Search for the cell housing the specified text and yield its [x, y] center coordinate. 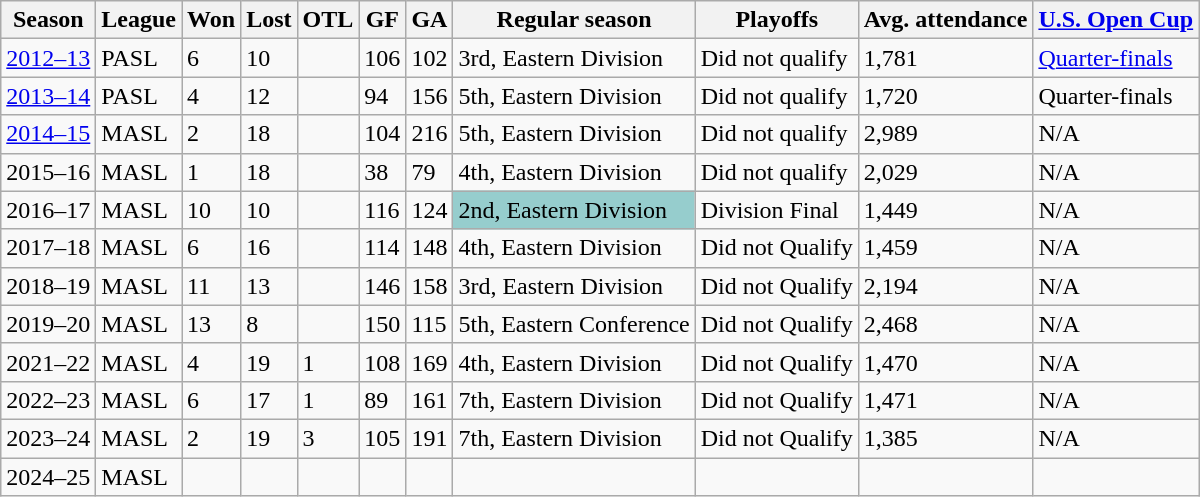
16 [269, 248]
89 [382, 400]
11 [212, 286]
3 [328, 438]
161 [430, 400]
106 [382, 58]
2,029 [946, 172]
102 [430, 58]
1,720 [946, 96]
148 [430, 248]
2,989 [946, 134]
12 [269, 96]
Won [212, 20]
Division Final [776, 210]
2024–25 [48, 477]
158 [430, 286]
156 [430, 96]
8 [269, 324]
2015–16 [48, 172]
2013–14 [48, 96]
2017–18 [48, 248]
2021–22 [48, 362]
1,471 [946, 400]
1,781 [946, 58]
2012–13 [48, 58]
169 [430, 362]
2018–19 [48, 286]
1,470 [946, 362]
38 [382, 172]
150 [382, 324]
5th, Eastern Conference [574, 324]
2,468 [946, 324]
OTL [328, 20]
Lost [269, 20]
Avg. attendance [946, 20]
2023–24 [48, 438]
124 [430, 210]
League [139, 20]
116 [382, 210]
Playoffs [776, 20]
17 [269, 400]
114 [382, 248]
2014–15 [48, 134]
2019–20 [48, 324]
GF [382, 20]
2,194 [946, 286]
Regular season [574, 20]
U.S. Open Cup [1116, 20]
94 [382, 96]
191 [430, 438]
146 [382, 286]
1,459 [946, 248]
105 [382, 438]
Season [48, 20]
1,449 [946, 210]
216 [430, 134]
2nd, Eastern Division [574, 210]
79 [430, 172]
GA [430, 20]
108 [382, 362]
115 [430, 324]
2016–17 [48, 210]
2022–23 [48, 400]
1,385 [946, 438]
104 [382, 134]
